Pinpoint the cell where the given text exists, returning its (x, y) midpoint coordinate. 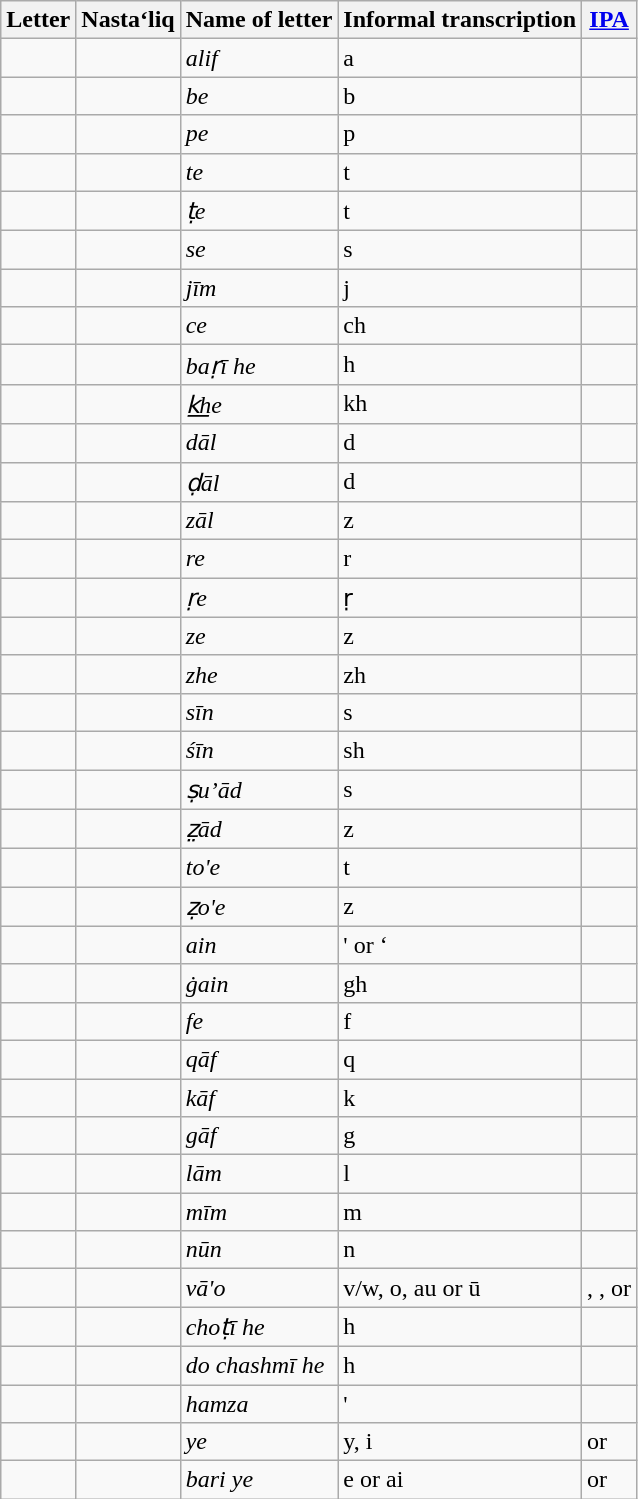
dāl (259, 443)
fe (259, 1021)
ṛe (259, 598)
a (460, 58)
alif (259, 58)
pe (259, 134)
' or ‘ (460, 945)
' (460, 1403)
choṭī he (259, 1327)
n (460, 1250)
v/w, o, au or ū (460, 1288)
p (460, 134)
ye (259, 1442)
śīn (259, 750)
g (460, 1136)
kh (460, 404)
ṣu’ād (259, 790)
Informal transcription (460, 20)
ce (259, 326)
, , or (610, 1288)
se (259, 250)
f (460, 1021)
vā'o (259, 1288)
j (460, 288)
ẓo'e (259, 907)
re (259, 559)
IPA (610, 20)
qāf (259, 1059)
ṭe (259, 211)
ḍāl (259, 482)
kāf (259, 1097)
sīn (259, 712)
do chashmī he (259, 1365)
gāf (259, 1136)
Name of letter (259, 20)
te (259, 172)
e or ai (460, 1480)
gh (460, 983)
ain (259, 945)
zhe (259, 674)
k͟he (259, 404)
k (460, 1097)
l (460, 1174)
b (460, 96)
nūn (259, 1250)
z̤ād (259, 829)
ch (460, 326)
mīm (259, 1212)
Nasta‘liq (128, 20)
y, i (460, 1442)
zh (460, 674)
to'e (259, 868)
baṛī he (259, 365)
ze (259, 636)
zāl (259, 521)
m (460, 1212)
lām (259, 1174)
Letter (38, 20)
bari ye (259, 1480)
q (460, 1059)
sh (460, 750)
hamza (259, 1403)
ġain (259, 983)
jīm (259, 288)
r (460, 559)
ṛ (460, 598)
be (259, 96)
